Find where the given text appears and provide that cell's center as [X, Y] coordinate. 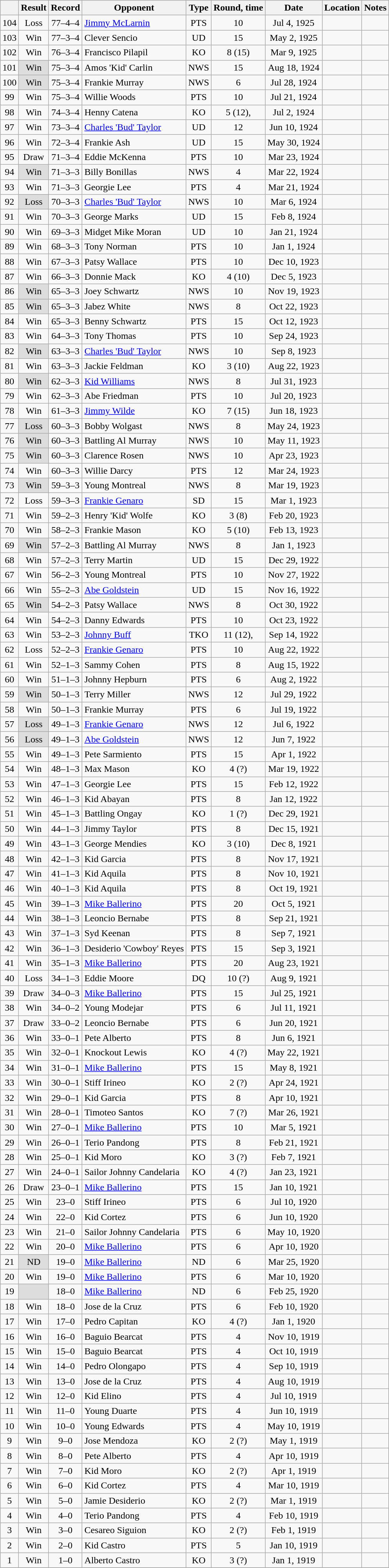
19 [9, 1292]
Jun 18, 1923 [294, 411]
Francisco Pilapil [134, 53]
12–0 [65, 1396]
Record [65, 8]
Knockout Lewis [134, 1053]
Dec 29, 1922 [294, 560]
97 [9, 127]
47–1–3 [65, 784]
34–1–3 [65, 978]
Jan 1, 1920 [294, 1321]
May 30, 1924 [294, 142]
Pedro Olongapo [134, 1366]
Jimmy Wilde [134, 411]
42 [9, 948]
Jun 10, 1920 [294, 1217]
Alberto Castro [134, 1560]
Jan 12, 1922 [294, 799]
29–0–1 [65, 1097]
Aug 22, 1923 [294, 366]
Feb 7, 1921 [294, 1157]
Johnny Buff [134, 635]
Terry Martin [134, 560]
74 [9, 471]
52–1–3 [65, 665]
Benny Schwartz [134, 321]
96 [9, 142]
5 (12), [238, 112]
Mar 19, 1922 [294, 769]
59–2–3 [65, 515]
DQ [199, 978]
Sammy Cohen [134, 665]
Battling Ongay [134, 814]
66–3–3 [65, 276]
22 [9, 1247]
41 [9, 963]
31 [9, 1112]
Jul 6, 1922 [294, 724]
2 [9, 1545]
Jan 1, 1919 [294, 1560]
33–0–2 [65, 1023]
Mar 24, 1923 [294, 471]
71 [9, 515]
Sep 24, 1923 [294, 336]
16 [9, 1336]
Henny Catena [134, 112]
79 [9, 396]
Feb 21, 1921 [294, 1142]
22–0 [65, 1217]
80 [9, 381]
Location [342, 8]
Oct 10, 1919 [294, 1351]
88 [9, 262]
8 (15) [238, 53]
13 [9, 1381]
21 [9, 1262]
Danny Edwards [134, 620]
Joey Schwartz [134, 291]
5 (10) [238, 530]
Aug 15, 1922 [294, 665]
68 [9, 560]
Max Mason [134, 769]
28 [9, 1157]
Feb 12, 1922 [294, 784]
Billy Bonillas [134, 172]
64 [9, 620]
3 (8) [238, 515]
Jul 11, 1921 [294, 1008]
59 [9, 695]
Apr 1, 1922 [294, 754]
8–0 [65, 1456]
77–4–4 [65, 23]
Result [34, 8]
Desiderio 'Cowboy' Reyes [134, 948]
Opponent [134, 8]
Jan 1, 1924 [294, 247]
Mar 23, 1924 [294, 157]
Oct 19, 1921 [294, 888]
George Marks [134, 217]
Aug 10, 1919 [294, 1381]
76 [9, 441]
Eddie Moore [134, 978]
44 [9, 919]
48 [9, 859]
SD [199, 500]
Mar 19, 1923 [294, 486]
Jabez White [134, 306]
Bobby Wolgast [134, 426]
48–1–3 [65, 769]
Mar 1, 1923 [294, 500]
Mar 5, 1921 [294, 1127]
32–0–1 [65, 1053]
93 [9, 187]
Date [294, 8]
46–1–3 [65, 799]
102 [9, 53]
1–0 [65, 1560]
65 [9, 605]
Mar 10, 1919 [294, 1486]
Young Duarte [134, 1411]
37 [9, 1023]
23–0 [65, 1202]
Sep 10, 1919 [294, 1366]
Jimmy McLarnin [134, 23]
55 [9, 754]
34–0–3 [65, 993]
35–1–3 [65, 963]
21–0 [65, 1232]
54 [9, 769]
61 [9, 665]
Jul 20, 1923 [294, 396]
44–1–3 [65, 829]
69 [9, 545]
Jan 23, 1921 [294, 1172]
49 [9, 844]
33–0–1 [65, 1038]
71–3–4 [65, 157]
7 (?) [238, 1112]
73–3–4 [65, 127]
Dec 15, 1921 [294, 829]
72 [9, 500]
TKO [199, 635]
Jun 20, 1921 [294, 1023]
30–0–1 [65, 1082]
Mar 25, 1920 [294, 1262]
50 [9, 829]
100 [9, 82]
Young Modejar [134, 1008]
Jun 10, 1924 [294, 127]
Jan 21, 1924 [294, 232]
37–1–3 [65, 933]
Mar 21, 1924 [294, 187]
4–0 [65, 1515]
Feb 20, 1923 [294, 515]
28–0–1 [65, 1112]
99 [9, 97]
Jackie Feldman [134, 366]
7 [9, 1471]
Sep 8, 1923 [294, 351]
10–0 [65, 1426]
Feb 1, 1919 [294, 1530]
70 [9, 530]
Aug 22, 1922 [294, 649]
Mar 1, 1919 [294, 1501]
Tony Thomas [134, 336]
3 [9, 1530]
9 [9, 1441]
13–0 [65, 1381]
74–3–4 [65, 112]
Willie Darcy [134, 471]
Mar 10, 1920 [294, 1277]
Nov 17, 1921 [294, 859]
Jul 29, 1922 [294, 695]
Apr 10, 1920 [294, 1247]
62 [9, 649]
77 [9, 426]
Nov 27, 1922 [294, 575]
Aug 18, 1924 [294, 67]
87 [9, 276]
51 [9, 814]
Mar 26, 1921 [294, 1112]
25–0–1 [65, 1157]
May 10, 1919 [294, 1426]
Oct 30, 1922 [294, 605]
40–1–3 [65, 888]
40 [9, 978]
Jul 2, 1924 [294, 112]
24 [9, 1217]
53–2–3 [65, 635]
58 [9, 709]
Apr 23, 1923 [294, 456]
Sep 21, 1921 [294, 919]
2–0 [65, 1545]
Apr 10, 1921 [294, 1097]
58–2–3 [65, 530]
61–3–3 [65, 411]
41–1–3 [65, 873]
May 10, 1920 [294, 1232]
14 [9, 1366]
Jul 10, 1920 [294, 1202]
67 [9, 575]
Kid Williams [134, 381]
68–3–3 [65, 247]
May 1, 1919 [294, 1441]
34 [9, 1068]
May 11, 1923 [294, 441]
Mar 22, 1924 [294, 172]
39 [9, 993]
25 [9, 1202]
Cesareo Siguion [134, 1530]
51–1–3 [65, 680]
Johnny Hepburn [134, 680]
34–0–2 [65, 1008]
George Mendies [134, 844]
Frankie Mason [134, 530]
43 [9, 933]
Abe Friedman [134, 396]
101 [9, 67]
Midget Mike Moran [134, 232]
67–3–3 [65, 262]
27 [9, 1172]
27–0–1 [65, 1127]
May 8, 1921 [294, 1068]
35 [9, 1053]
Nov 16, 1922 [294, 590]
Jose Mendoza [134, 1441]
23 [9, 1232]
104 [9, 23]
31–0–1 [65, 1068]
Kid Elino [134, 1396]
Feb 8, 1924 [294, 217]
Aug 23, 1921 [294, 963]
64–3–3 [65, 336]
Dec 29, 1921 [294, 814]
Oct 23, 1922 [294, 620]
Willie Woods [134, 97]
May 22, 1921 [294, 1053]
Pedro Capitan [134, 1321]
Round, time [238, 8]
76–3–4 [65, 53]
45–1–3 [65, 814]
84 [9, 321]
89 [9, 247]
Young Edwards [134, 1426]
Sep 14, 1922 [294, 635]
Notes [375, 8]
39–1–3 [65, 903]
Nov 10, 1921 [294, 873]
1 [9, 1560]
36–1–3 [65, 948]
7 (15) [238, 411]
Dec 5, 1923 [294, 276]
Nov 19, 1923 [294, 291]
May 2, 1925 [294, 38]
42–1–3 [65, 859]
Jimmy Taylor [134, 829]
Nov 10, 1919 [294, 1336]
Jul 10, 1919 [294, 1396]
77–3–4 [65, 38]
45 [9, 903]
91 [9, 217]
Mar 6, 1924 [294, 202]
38–1–3 [65, 919]
Sep 7, 1921 [294, 933]
82 [9, 351]
56–2–3 [65, 575]
16–0 [65, 1336]
20–0 [65, 1247]
Jan 10, 1919 [294, 1545]
10 (?) [238, 978]
Henry 'Kid' Wolfe [134, 515]
Donnie Mack [134, 276]
Kid Castro [134, 1545]
Dec 10, 1923 [294, 262]
18 [9, 1306]
6–0 [65, 1486]
7–0 [65, 1471]
92 [9, 202]
78 [9, 411]
Amos 'Kid' Carlin [134, 67]
Frankie Ash [134, 142]
53 [9, 784]
46 [9, 888]
Eddie McKenna [134, 157]
Sep 3, 1921 [294, 948]
Jun 6, 1921 [294, 1038]
Jul 19, 1922 [294, 709]
73 [9, 486]
47 [9, 873]
Jul 21, 1924 [294, 97]
Feb 25, 1920 [294, 1292]
Jul 28, 1924 [294, 82]
Jun 10, 1919 [294, 1411]
15–0 [65, 1351]
11 (12), [238, 635]
Jan 10, 1921 [294, 1187]
29 [9, 1142]
52–2–3 [65, 649]
Feb 13, 1923 [294, 530]
57 [9, 724]
Kid Abayan [134, 799]
11 [9, 1411]
11–0 [65, 1411]
Jul 4, 1925 [294, 23]
Aug 2, 1922 [294, 680]
55–2–3 [65, 590]
Feb 10, 1920 [294, 1306]
23–0–1 [65, 1187]
43–1–3 [65, 844]
Apr 10, 1919 [294, 1456]
69–3–3 [65, 232]
Jan 1, 1923 [294, 545]
Jul 31, 1923 [294, 381]
9–0 [65, 1441]
Timoteo Santos [134, 1112]
Oct 5, 1921 [294, 903]
98 [9, 112]
63 [9, 635]
36 [9, 1038]
30 [9, 1127]
17 [9, 1321]
75 [9, 456]
Clarence Rosen [134, 456]
5–0 [65, 1501]
38 [9, 1008]
Dec 8, 1921 [294, 844]
17–0 [65, 1321]
May 24, 1923 [294, 426]
24–0–1 [65, 1172]
Jul 25, 1921 [294, 993]
Apr 1, 1919 [294, 1471]
Oct 12, 1923 [294, 321]
81 [9, 366]
Clever Sencio [134, 38]
32 [9, 1097]
Jun 7, 1922 [294, 739]
26 [9, 1187]
Terry Miller [134, 695]
86 [9, 291]
Pete Sarmiento [134, 754]
66 [9, 590]
52 [9, 799]
Apr 24, 1921 [294, 1082]
Mar 9, 1925 [294, 53]
Type [199, 8]
94 [9, 172]
14–0 [65, 1366]
83 [9, 336]
26–0–1 [65, 1142]
Jamie Desiderio [134, 1501]
Oct 22, 1923 [294, 306]
4 (10) [238, 276]
95 [9, 157]
Aug 9, 1921 [294, 978]
3–0 [65, 1530]
103 [9, 38]
Feb 10, 1919 [294, 1515]
Syd Keenan [134, 933]
85 [9, 306]
Tony Norman [134, 247]
90 [9, 232]
72–3–4 [65, 142]
1 (?) [238, 814]
60 [9, 680]
56 [9, 739]
33 [9, 1082]
